Identify which cell holds the provided text, then report its [x, y] central coordinate. 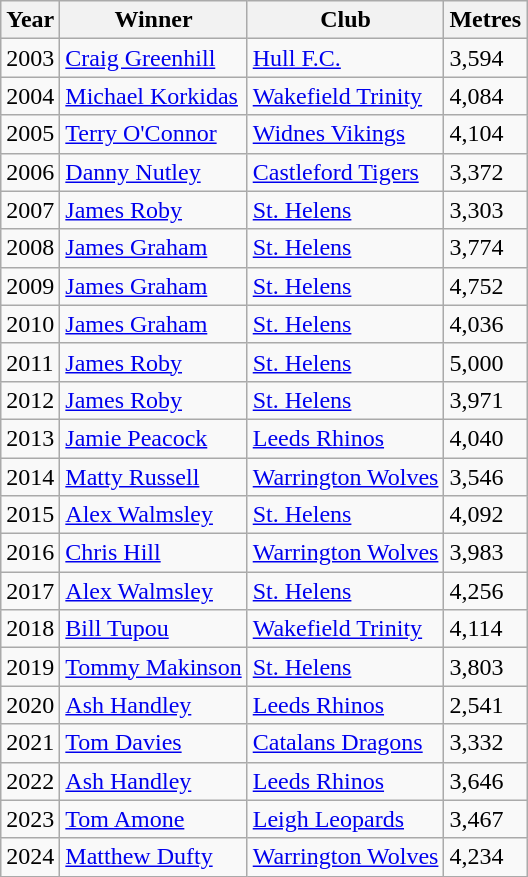
Terry O'Connor [154, 134]
4,040 [486, 438]
2012 [30, 400]
4,036 [486, 324]
2011 [30, 362]
2007 [30, 210]
3,971 [486, 400]
Chris Hill [154, 553]
4,104 [486, 134]
2006 [30, 172]
Leigh Leopards [346, 819]
Michael Korkidas [154, 96]
3,332 [486, 743]
2004 [30, 96]
2,541 [486, 705]
Matty Russell [154, 477]
Tom Amone [154, 819]
4,256 [486, 591]
4,092 [486, 515]
2020 [30, 705]
2019 [30, 667]
3,803 [486, 667]
3,646 [486, 781]
Tom Davies [154, 743]
2013 [30, 438]
Winner [154, 20]
2017 [30, 591]
5,000 [486, 362]
2009 [30, 286]
3,774 [486, 248]
2016 [30, 553]
2015 [30, 515]
3,594 [486, 58]
4,084 [486, 96]
Danny Nutley [154, 172]
3,303 [486, 210]
Bill Tupou [154, 629]
2014 [30, 477]
2023 [30, 819]
2022 [30, 781]
2010 [30, 324]
3,372 [486, 172]
2018 [30, 629]
Hull F.C. [346, 58]
Jamie Peacock [154, 438]
2021 [30, 743]
Catalans Dragons [346, 743]
Castleford Tigers [346, 172]
Metres [486, 20]
2003 [30, 58]
Craig Greenhill [154, 58]
2024 [30, 857]
4,752 [486, 286]
Club [346, 20]
Tommy Makinson [154, 667]
2008 [30, 248]
Year [30, 20]
2005 [30, 134]
3,546 [486, 477]
3,983 [486, 553]
3,467 [486, 819]
4,234 [486, 857]
4,114 [486, 629]
Matthew Dufty [154, 857]
Widnes Vikings [346, 134]
